Identify which cell holds the provided text, then report its (X, Y) central coordinate. 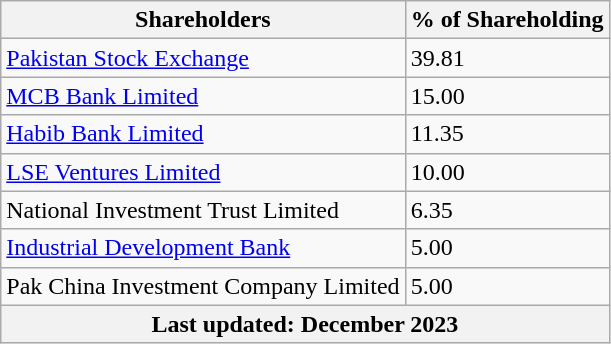
Pakistan Stock Exchange (203, 58)
11.35 (507, 134)
MCB Bank Limited (203, 96)
15.00 (507, 96)
39.81 (507, 58)
% of Shareholding (507, 20)
Habib Bank Limited (203, 134)
Shareholders (203, 20)
LSE Ventures Limited (203, 172)
10.00 (507, 172)
National Investment Trust Limited (203, 210)
6.35 (507, 210)
Last updated: December 2023 (305, 324)
Pak China Investment Company Limited (203, 286)
Industrial Development Bank (203, 248)
